Output the (x, y) coordinate of the center of the cell containing the given text.  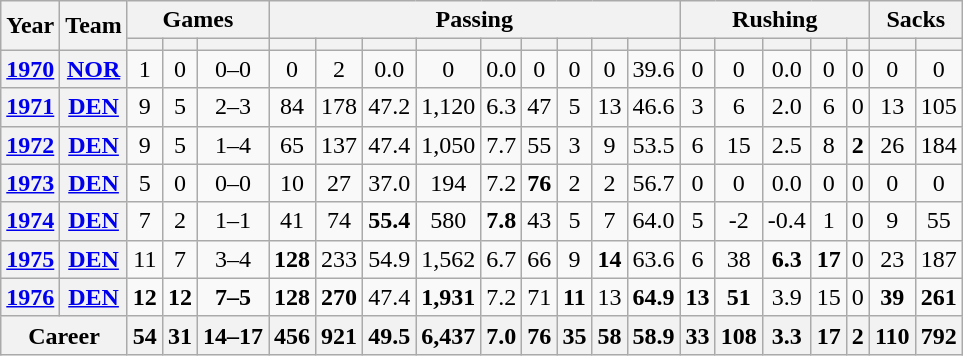
74 (340, 221)
84 (292, 107)
921 (340, 335)
NOR (94, 69)
43 (540, 221)
137 (340, 145)
46.6 (654, 107)
108 (738, 335)
261 (938, 297)
580 (448, 221)
1976 (30, 297)
1–1 (232, 221)
1973 (30, 183)
51 (738, 297)
2.5 (786, 145)
65 (292, 145)
792 (938, 335)
31 (180, 335)
55.4 (390, 221)
53.5 (654, 145)
47.2 (390, 107)
37.0 (390, 183)
8 (828, 145)
58.9 (654, 335)
1–4 (232, 145)
54.9 (390, 259)
270 (340, 297)
3–4 (232, 259)
Passing (475, 20)
49.5 (390, 335)
56.7 (654, 183)
66 (540, 259)
1,120 (448, 107)
Career (64, 335)
-0.4 (786, 221)
1972 (30, 145)
47 (540, 107)
35 (574, 335)
71 (540, 297)
39.6 (654, 69)
110 (892, 335)
Games (198, 20)
64.0 (654, 221)
187 (938, 259)
1,050 (448, 145)
3.3 (786, 335)
Rushing (774, 20)
233 (340, 259)
14 (610, 259)
14–17 (232, 335)
54 (144, 335)
2–3 (232, 107)
456 (292, 335)
2.0 (786, 107)
41 (292, 221)
27 (340, 183)
39 (892, 297)
26 (892, 145)
178 (340, 107)
1974 (30, 221)
Sacks (916, 20)
7.0 (502, 335)
63.6 (654, 259)
1970 (30, 69)
33 (698, 335)
105 (938, 107)
1,562 (448, 259)
1971 (30, 107)
1,931 (448, 297)
-2 (738, 221)
7.8 (502, 221)
64.9 (654, 297)
3.9 (786, 297)
1975 (30, 259)
6,437 (448, 335)
194 (448, 183)
38 (738, 259)
184 (938, 145)
7.7 (502, 145)
6.7 (502, 259)
58 (610, 335)
Year (30, 26)
Team (94, 26)
7–5 (232, 297)
10 (292, 183)
23 (892, 259)
